Locate the cell with the specified text and output its [X, Y] center coordinate. 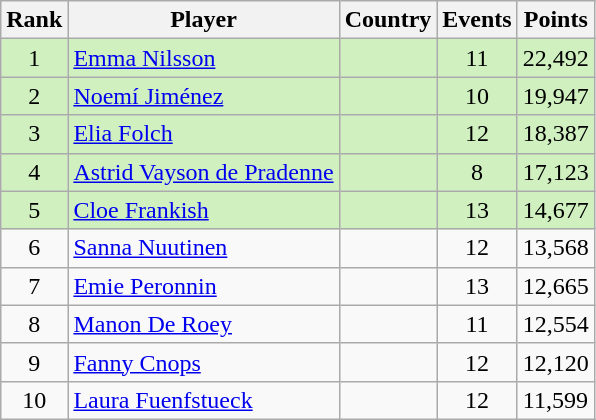
Events [477, 20]
9 [34, 362]
6 [34, 248]
22,492 [556, 58]
Manon De Roey [204, 324]
Player [204, 20]
17,123 [556, 172]
Cloe Frankish [204, 210]
1 [34, 58]
Astrid Vayson de Pradenne [204, 172]
18,387 [556, 134]
Country [388, 20]
12,665 [556, 286]
19,947 [556, 96]
Emie Peronnin [204, 286]
14,677 [556, 210]
7 [34, 286]
Laura Fuenfstueck [204, 400]
11,599 [556, 400]
Fanny Cnops [204, 362]
3 [34, 134]
Points [556, 20]
12,554 [556, 324]
Sanna Nuutinen [204, 248]
Elia Folch [204, 134]
5 [34, 210]
2 [34, 96]
Emma Nilsson [204, 58]
Rank [34, 20]
12,120 [556, 362]
Noemí Jiménez [204, 96]
13,568 [556, 248]
4 [34, 172]
